Determine the [X, Y] coordinate at the center of the cell enclosing the given text.  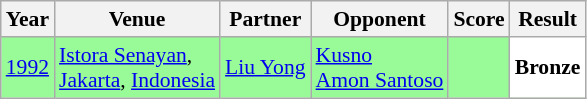
Partner [266, 19]
Venue [137, 19]
Score [478, 19]
Liu Yong [266, 68]
Bronze [548, 68]
Year [28, 19]
Kusno Amon Santoso [380, 68]
1992 [28, 68]
Result [548, 19]
Opponent [380, 19]
Istora Senayan,Jakarta, Indonesia [137, 68]
